From the cell containing the given text, extract its center point as (X, Y) coordinate. 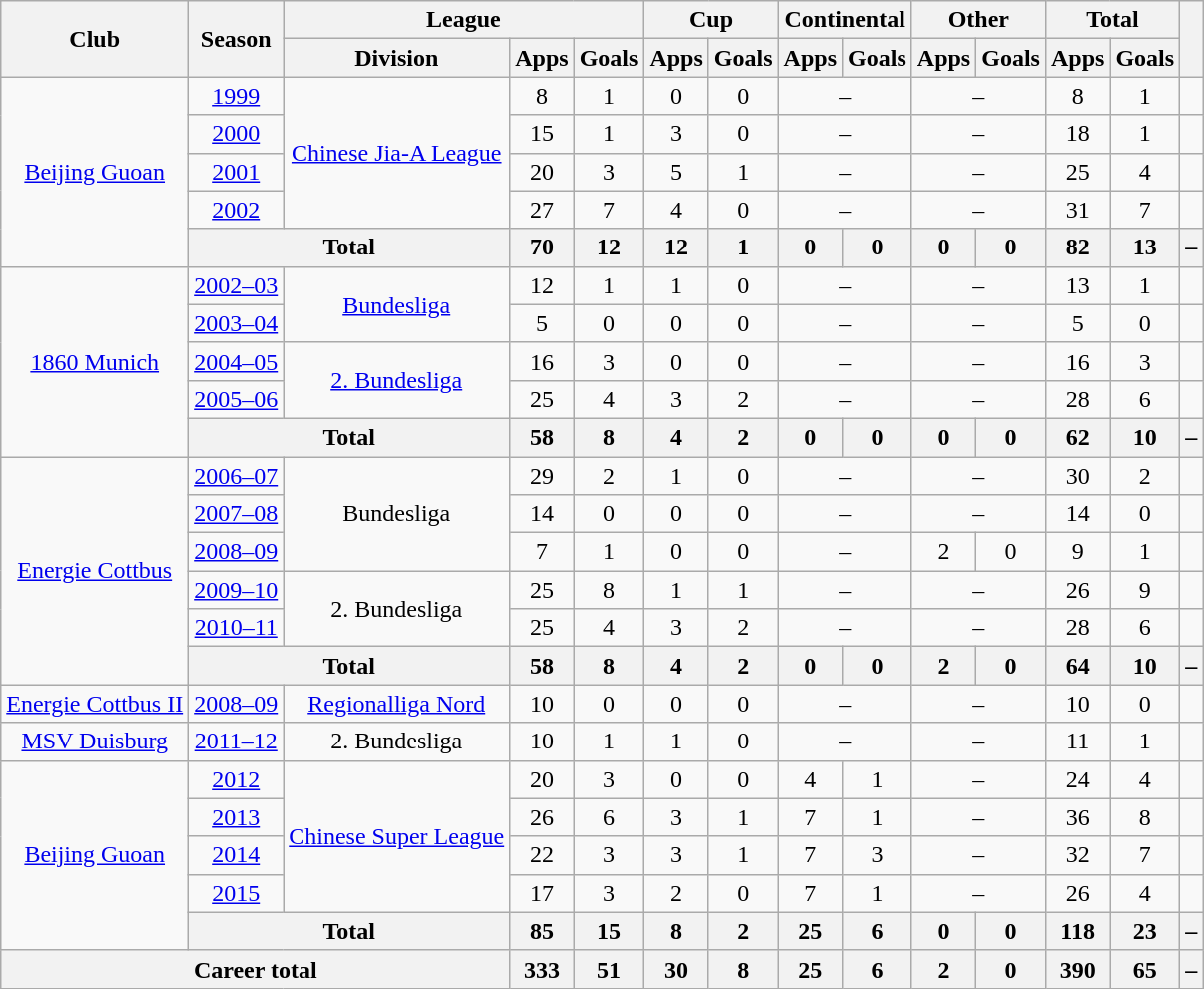
2005–06 (236, 399)
2002–03 (236, 285)
27 (542, 210)
1999 (236, 96)
Career total (256, 969)
31 (1077, 210)
Continental (845, 20)
2000 (236, 134)
Chinese Jia-A League (397, 153)
65 (1145, 969)
82 (1077, 247)
2012 (236, 779)
Cup (711, 20)
Other (978, 20)
17 (542, 893)
11 (1077, 742)
22 (542, 855)
18 (1077, 134)
36 (1077, 817)
118 (1077, 931)
2010–11 (236, 628)
29 (542, 476)
2013 (236, 817)
390 (1077, 969)
Season (236, 39)
2015 (236, 893)
70 (542, 247)
2003–04 (236, 323)
Regionalliga Nord (397, 704)
2014 (236, 855)
32 (1077, 855)
Energie Cottbus (95, 571)
51 (609, 969)
2011–12 (236, 742)
24 (1077, 779)
2006–07 (236, 476)
Chinese Super League (397, 836)
Energie Cottbus II (95, 704)
333 (542, 969)
2009–10 (236, 590)
2001 (236, 172)
2007–08 (236, 514)
League (463, 20)
Division (397, 58)
85 (542, 931)
62 (1077, 437)
23 (1145, 931)
Club (95, 39)
1860 Munich (95, 361)
MSV Duisburg (95, 742)
2004–05 (236, 361)
64 (1077, 666)
2002 (236, 210)
